Return the [X, Y] coordinate for the center point of the cell that contains the specified text.  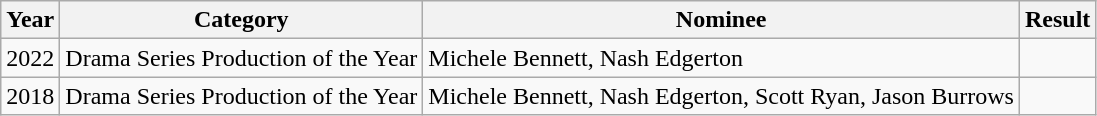
Nominee [722, 20]
Michele Bennett, Nash Edgerton [722, 58]
Year [30, 20]
Result [1057, 20]
Category [242, 20]
2018 [30, 96]
Michele Bennett, Nash Edgerton, Scott Ryan, Jason Burrows [722, 96]
2022 [30, 58]
